Return the [X, Y] coordinate for the center point of the cell that contains the specified text.  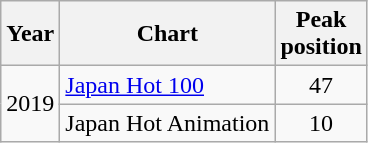
2019 [30, 104]
Chart [168, 34]
Year [30, 34]
47 [321, 85]
10 [321, 123]
Japan Hot 100 [168, 85]
Peakposition [321, 34]
Japan Hot Animation [168, 123]
